Identify which cell holds the provided text, then report its [X, Y] central coordinate. 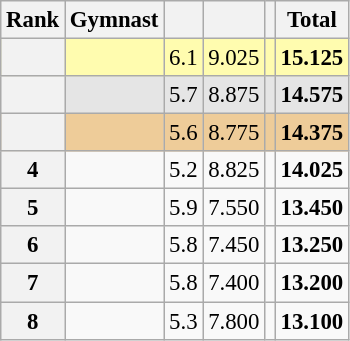
Gymnast [114, 20]
6.1 [184, 58]
9.025 [234, 58]
7 [33, 283]
5.7 [184, 95]
5.3 [184, 321]
14.025 [312, 170]
8.825 [234, 170]
5.6 [184, 133]
7.800 [234, 321]
13.100 [312, 321]
Rank [33, 20]
Total [312, 20]
13.450 [312, 208]
7.550 [234, 208]
8 [33, 321]
8.775 [234, 133]
14.575 [312, 95]
6 [33, 245]
5.9 [184, 208]
4 [33, 170]
5.2 [184, 170]
13.200 [312, 283]
13.250 [312, 245]
15.125 [312, 58]
7.400 [234, 283]
8.875 [234, 95]
14.375 [312, 133]
5 [33, 208]
7.450 [234, 245]
